For the text-containing cell, return its midpoint in [x, y] coordinate format. 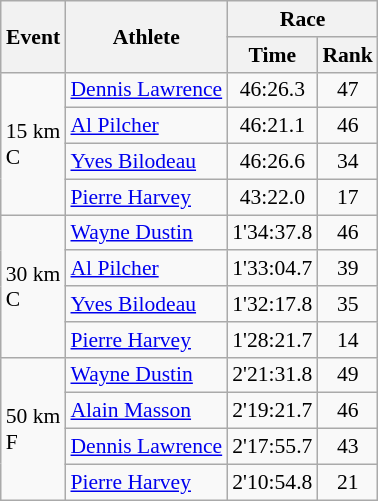
46:21.1 [272, 126]
47 [348, 90]
Race [302, 19]
14 [348, 340]
Athlete [146, 36]
1'28:21.7 [272, 340]
15 km C [34, 143]
1'34:37.8 [272, 233]
Alain Masson [146, 411]
Rank [348, 55]
30 km C [34, 286]
46:26.6 [272, 162]
2'19:21.7 [272, 411]
43:22.0 [272, 197]
2'17:55.7 [272, 447]
17 [348, 197]
1'33:04.7 [272, 269]
1'32:17.8 [272, 304]
2'21:31.8 [272, 375]
21 [348, 482]
46:26.3 [272, 90]
43 [348, 447]
34 [348, 162]
Time [272, 55]
2'10:54.8 [272, 482]
49 [348, 375]
Event [34, 36]
39 [348, 269]
35 [348, 304]
50 km F [34, 428]
